For the text-containing cell, return its midpoint in (x, y) coordinate format. 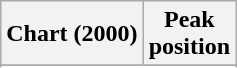
Chart (2000) (72, 34)
Peakposition (189, 34)
